Output the [X, Y] coordinate of the center of the cell containing the given text.  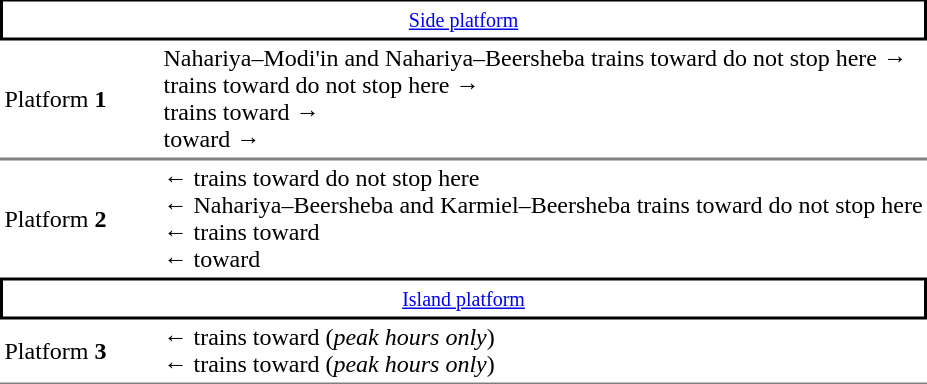
Island platform [464, 299]
← trains toward (peak hours only)← trains toward (peak hours only) [543, 352]
Platform 3 [80, 352]
← trains toward do not stop here← Nahariya–Beersheba and Karmiel–Beersheba trains toward do not stop here← trains toward ← toward [543, 218]
Platform 1 [80, 99]
Nahariya–Modi'in and Nahariya–Beersheba trains toward do not stop here → trains toward do not stop here → trains toward → toward → [543, 99]
Platform 2 [80, 218]
Side platform [464, 20]
